Scan for the cell matching the given text and deliver its (x, y) coordinate at center. 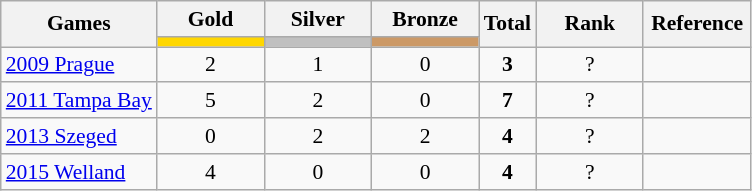
Total (508, 24)
Games (79, 24)
7 (508, 101)
3 (508, 65)
2011 Tampa Bay (79, 101)
Bronze (424, 19)
Rank (590, 24)
2009 Prague (79, 65)
2013 Szeged (79, 136)
5 (210, 101)
2015 Welland (79, 172)
Gold (210, 19)
Silver (318, 19)
1 (318, 65)
Reference (696, 24)
